Provide the (X, Y) coordinate of the cell's center where the given text is located.  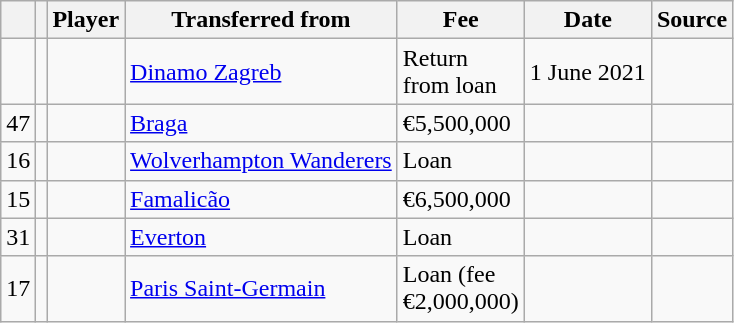
Famalicão (262, 199)
Return from loan (460, 72)
Dinamo Zagreb (262, 72)
Braga (262, 123)
15 (18, 199)
Wolverhampton Wanderers (262, 161)
16 (18, 161)
€5,500,000 (460, 123)
Fee (460, 20)
17 (18, 288)
€6,500,000 (460, 199)
Transferred from (262, 20)
Source (692, 20)
31 (18, 237)
Loan (fee €2,000,000) (460, 288)
Date (588, 20)
Player (86, 20)
Paris Saint-Germain (262, 288)
Everton (262, 237)
1 June 2021 (588, 72)
47 (18, 123)
